Find where the given text appears and provide that cell's center as (X, Y) coordinate. 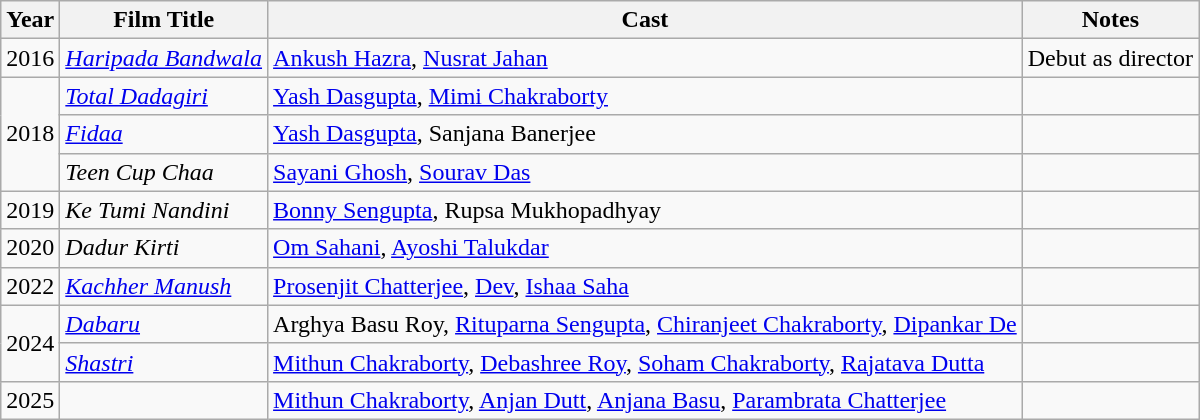
Cast (646, 20)
2024 (30, 343)
Ankush Hazra, Nusrat Jahan (646, 58)
Prosenjit Chatterjee, Dev, Ishaa Saha (646, 286)
2020 (30, 248)
Ke Tumi Nandini (164, 210)
Kachher Manush (164, 286)
Debut as director (1110, 58)
Haripada Bandwala (164, 58)
Teen Cup Chaa (164, 172)
2022 (30, 286)
Bonny Sengupta, Rupsa Mukhopadhyay (646, 210)
Notes (1110, 20)
Mithun Chakraborty, Anjan Dutt, Anjana Basu, Parambrata Chatterjee (646, 400)
Mithun Chakraborty, Debashree Roy, Soham Chakraborty, Rajatava Dutta (646, 362)
Year (30, 20)
Film Title (164, 20)
Dabaru (164, 324)
2018 (30, 134)
2025 (30, 400)
2019 (30, 210)
Yash Dasgupta, Mimi Chakraborty (646, 96)
Dadur Kirti (164, 248)
2016 (30, 58)
Om Sahani, Ayoshi Talukdar (646, 248)
Sayani Ghosh, Sourav Das (646, 172)
Yash Dasgupta, Sanjana Banerjee (646, 134)
Fidaa (164, 134)
Shastri (164, 362)
Total Dadagiri (164, 96)
Arghya Basu Roy, Rituparna Sengupta, Chiranjeet Chakraborty, Dipankar De (646, 324)
